Output the (x, y) coordinate of the center of the cell containing the given text.  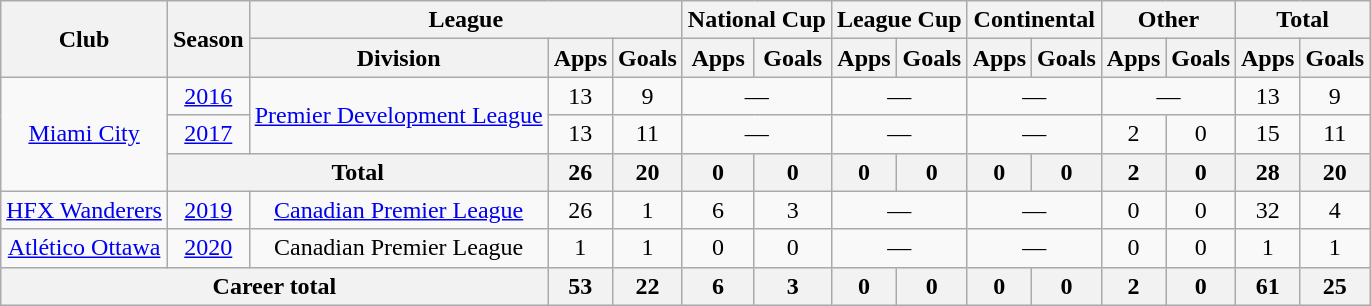
2016 (208, 96)
League (466, 20)
HFX Wanderers (84, 210)
Atlético Ottawa (84, 248)
2020 (208, 248)
Club (84, 39)
Premier Development League (398, 115)
2017 (208, 134)
61 (1268, 286)
32 (1268, 210)
Other (1168, 20)
Division (398, 58)
Miami City (84, 134)
Continental (1034, 20)
National Cup (756, 20)
53 (580, 286)
Season (208, 39)
4 (1335, 210)
League Cup (899, 20)
22 (648, 286)
28 (1268, 172)
Career total (274, 286)
25 (1335, 286)
15 (1268, 134)
2019 (208, 210)
